Find where the given text appears and provide that cell's center as (x, y) coordinate. 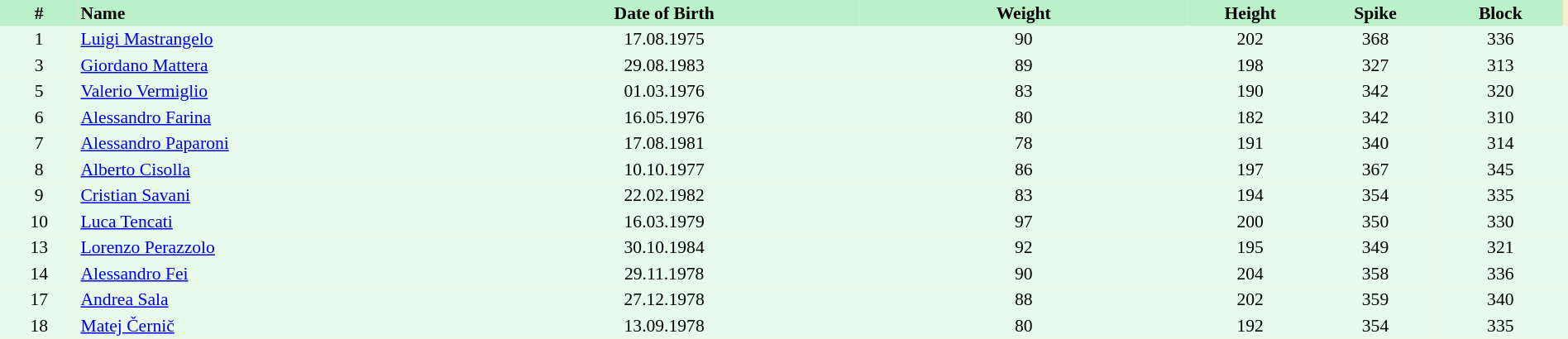
314 (1500, 144)
10.10.1977 (664, 169)
13 (39, 248)
Alessandro Paparoni (273, 144)
17 (39, 299)
192 (1250, 326)
# (39, 13)
198 (1250, 65)
321 (1500, 248)
14 (39, 274)
97 (1024, 222)
Luca Tencati (273, 222)
Date of Birth (664, 13)
349 (1374, 248)
358 (1374, 274)
17.08.1981 (664, 144)
204 (1250, 274)
368 (1374, 40)
01.03.1976 (664, 91)
29.08.1983 (664, 65)
Cristian Savani (273, 195)
190 (1250, 91)
200 (1250, 222)
27.12.1978 (664, 299)
Valerio Vermiglio (273, 91)
5 (39, 91)
310 (1500, 117)
Luigi Mastrangelo (273, 40)
359 (1374, 299)
Alessandro Fei (273, 274)
Lorenzo Perazzolo (273, 248)
Alessandro Farina (273, 117)
1 (39, 40)
29.11.1978 (664, 274)
10 (39, 222)
Spike (1374, 13)
Alberto Cisolla (273, 169)
7 (39, 144)
6 (39, 117)
16.05.1976 (664, 117)
313 (1500, 65)
13.09.1978 (664, 326)
Andrea Sala (273, 299)
22.02.1982 (664, 195)
18 (39, 326)
Block (1500, 13)
Giordano Mattera (273, 65)
195 (1250, 248)
78 (1024, 144)
194 (1250, 195)
345 (1500, 169)
88 (1024, 299)
89 (1024, 65)
191 (1250, 144)
Weight (1024, 13)
3 (39, 65)
197 (1250, 169)
Height (1250, 13)
8 (39, 169)
330 (1500, 222)
30.10.1984 (664, 248)
320 (1500, 91)
16.03.1979 (664, 222)
Matej Černič (273, 326)
182 (1250, 117)
350 (1374, 222)
367 (1374, 169)
86 (1024, 169)
327 (1374, 65)
Name (273, 13)
9 (39, 195)
92 (1024, 248)
17.08.1975 (664, 40)
